Locate the cell with the specified text and output its [X, Y] center coordinate. 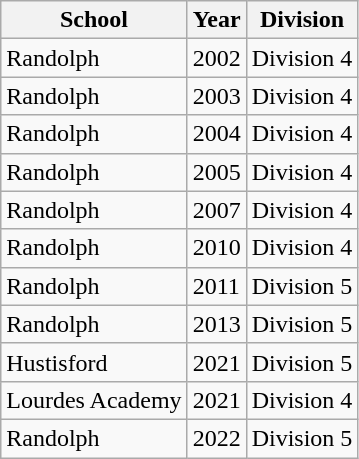
Lourdes Academy [94, 400]
2005 [216, 172]
2003 [216, 96]
2011 [216, 286]
2022 [216, 438]
Hustisford [94, 362]
2013 [216, 324]
Year [216, 20]
2002 [216, 58]
2007 [216, 210]
2004 [216, 134]
2010 [216, 248]
Division [302, 20]
School [94, 20]
